Pinpoint the cell where the given text exists, returning its (X, Y) midpoint coordinate. 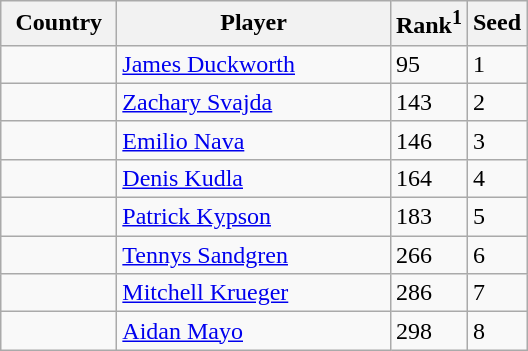
298 (428, 331)
Denis Kudla (254, 178)
5 (496, 217)
Seed (496, 24)
2 (496, 102)
183 (428, 217)
Aidan Mayo (254, 331)
143 (428, 102)
James Duckworth (254, 64)
1 (496, 64)
8 (496, 331)
6 (496, 255)
Player (254, 24)
Zachary Svajda (254, 102)
286 (428, 293)
Rank1 (428, 24)
266 (428, 255)
Tennys Sandgren (254, 255)
164 (428, 178)
Patrick Kypson (254, 217)
146 (428, 140)
7 (496, 293)
Emilio Nava (254, 140)
Country (59, 24)
Mitchell Krueger (254, 293)
4 (496, 178)
3 (496, 140)
95 (428, 64)
